For the text-containing cell, return its midpoint in [x, y] coordinate format. 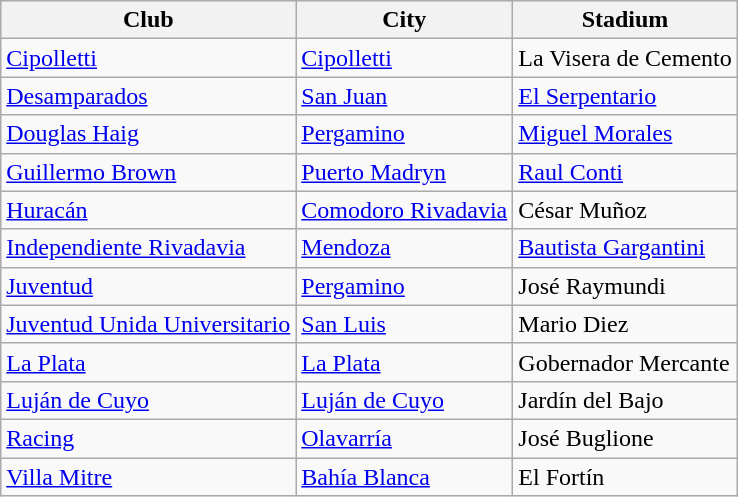
César Muñoz [625, 210]
La Visera de Cemento [625, 58]
Douglas Haig [148, 134]
Desamparados [148, 96]
El Serpentario [625, 96]
Stadium [625, 20]
Racing [148, 438]
Bautista Gargantini [625, 248]
Independiente Rivadavia [148, 248]
San Juan [404, 96]
Comodoro Rivadavia [404, 210]
Guillermo Brown [148, 172]
Bahía Blanca [404, 477]
Mario Diez [625, 324]
Juventud [148, 286]
El Fortín [625, 477]
Puerto Madryn [404, 172]
City [404, 20]
José Buglione [625, 438]
José Raymundi [625, 286]
Huracán [148, 210]
Jardín del Bajo [625, 400]
Villa Mitre [148, 477]
Mendoza [404, 248]
San Luis [404, 324]
Olavarría [404, 438]
Club [148, 20]
Juventud Unida Universitario [148, 324]
Raul Conti [625, 172]
Miguel Morales [625, 134]
Gobernador Mercante [625, 362]
